Detect which cell encompasses the target text, then output its (X, Y) center coordinate. 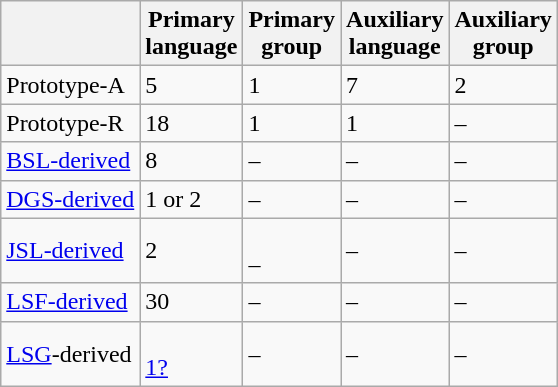
Auxiliarygroup (503, 34)
5 (192, 85)
Primarygroup (292, 34)
LSG-derived (70, 354)
7 (395, 85)
BSL-derived (70, 161)
Prototype-R (70, 123)
Prototype-A (70, 85)
LSF-derived (70, 302)
JSL-derived (70, 250)
1? (192, 354)
Primarylanguage (192, 34)
18 (192, 123)
8 (192, 161)
1 or 2 (192, 199)
DGS-derived (70, 199)
30 (192, 302)
Auxiliarylanguage (395, 34)
